Output the [x, y] coordinate of the center of the cell containing the given text.  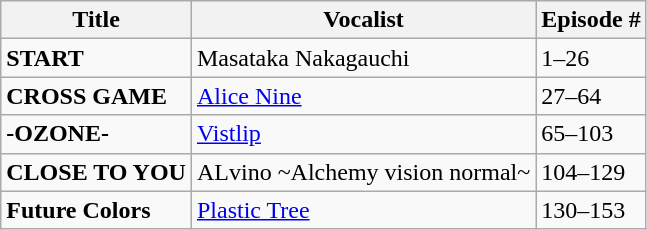
Vistlip [363, 134]
Episode # [591, 20]
ALvino ~Alchemy vision normal~ [363, 172]
Vocalist [363, 20]
104–129 [591, 172]
CROSS GAME [96, 96]
Future Colors [96, 210]
Masataka Nakagauchi [363, 58]
27–64 [591, 96]
CLOSE TO YOU [96, 172]
Alice Nine [363, 96]
Plastic Tree [363, 210]
Title [96, 20]
1–26 [591, 58]
-OZONE- [96, 134]
130–153 [591, 210]
START [96, 58]
65–103 [591, 134]
